Output the (x, y) coordinate of the center of the cell containing the given text.  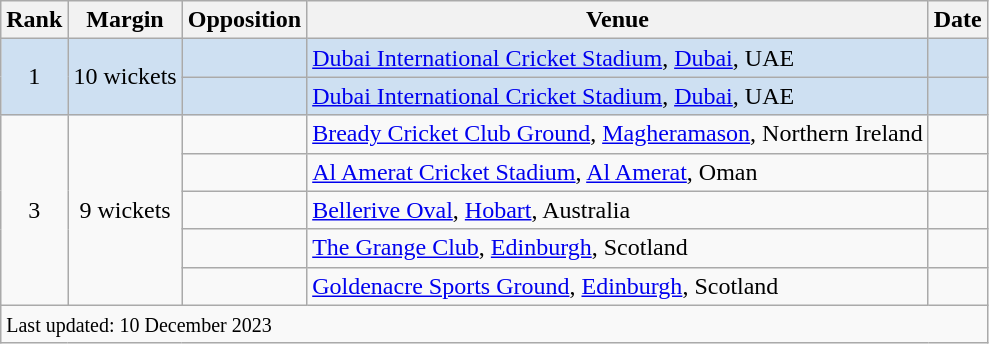
Goldenacre Sports Ground, Edinburgh, Scotland (618, 286)
Venue (618, 20)
Bready Cricket Club Ground, Magheramason, Northern Ireland (618, 134)
Date (958, 20)
1 (34, 77)
9 wickets (125, 210)
Margin (125, 20)
3 (34, 210)
Opposition (244, 20)
10 wickets (125, 77)
Al Amerat Cricket Stadium, Al Amerat, Oman (618, 172)
Rank (34, 20)
Bellerive Oval, Hobart, Australia (618, 210)
The Grange Club, Edinburgh, Scotland (618, 248)
Last updated: 10 December 2023 (494, 324)
